Pinpoint the cell where the given text exists, returning its (X, Y) midpoint coordinate. 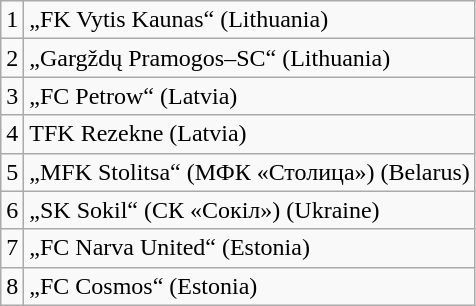
„SK Sokil“ (СК «Сокіл») (Ukraine) (250, 210)
8 (12, 286)
„FC Narva United“ (Estonia) (250, 248)
2 (12, 58)
„Gargždų Pramogos–SC“ (Lithuania) (250, 58)
TFK Rezekne (Latvia) (250, 134)
„FC Cosmos“ (Estonia) (250, 286)
„FK Vytis Kaunas“ (Lithuania) (250, 20)
5 (12, 172)
1 (12, 20)
„MFK Stolitsa“ (МФК «Столица») (Belarus) (250, 172)
3 (12, 96)
4 (12, 134)
7 (12, 248)
6 (12, 210)
„FC Petrow“ (Latvia) (250, 96)
